Identify which cell holds the provided text, then report its [x, y] central coordinate. 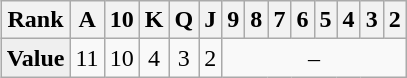
7 [280, 20]
6 [302, 20]
8 [256, 20]
Value [36, 58]
– [314, 58]
11 [87, 58]
K [154, 20]
A [87, 20]
Rank [36, 20]
5 [326, 20]
J [210, 20]
9 [234, 20]
Q [184, 20]
